Locate the cell with the specified text and output its (x, y) center coordinate. 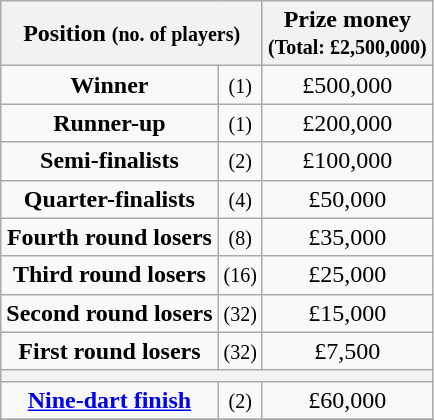
£500,000 (347, 85)
(16) (240, 275)
Position (no. of players) (132, 34)
£25,000 (347, 275)
(8) (240, 237)
Second round losers (110, 313)
Prize money(Total: £2,500,000) (347, 34)
£60,000 (347, 400)
£35,000 (347, 237)
Winner (110, 85)
£15,000 (347, 313)
Quarter-finalists (110, 199)
First round losers (110, 351)
Semi-finalists (110, 161)
£200,000 (347, 123)
(4) (240, 199)
Runner-up (110, 123)
Third round losers (110, 275)
Nine-dart finish (110, 400)
Fourth round losers (110, 237)
£50,000 (347, 199)
£100,000 (347, 161)
£7,500 (347, 351)
